Detect which cell encompasses the target text, then output its [X, Y] center coordinate. 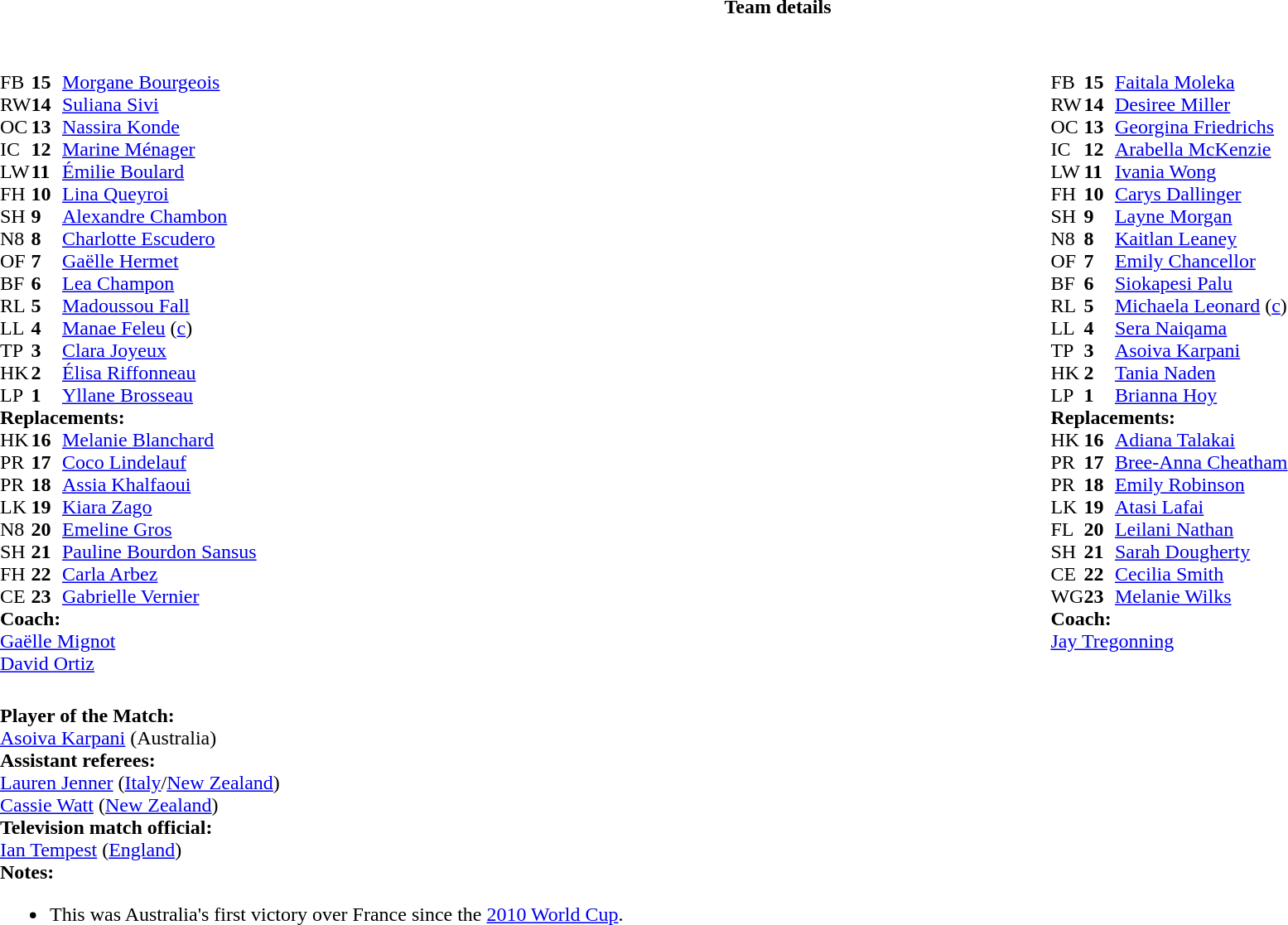
Carys Dallinger [1201, 194]
Gaëlle Hermet [159, 262]
Madoussou Fall [159, 306]
Cecilia Smith [1201, 575]
Carla Arbez [159, 575]
Alexandre Chambon [159, 217]
Michaela Leonard (c) [1201, 306]
Gabrielle Vernier [159, 596]
Tania Naden [1201, 373]
Siokapesi Palu [1201, 283]
Faitala Moleka [1201, 83]
Pauline Bourdon Sansus [159, 552]
Ivania Wong [1201, 172]
Desiree Miller [1201, 104]
Jay Tregonning [1169, 641]
Melanie Blanchard [159, 441]
Emily Robinson [1201, 485]
Charlotte Escudero [159, 238]
FL [1067, 530]
Nassira Konde [159, 128]
Clara Joyeux [159, 351]
Sera Naiqama [1201, 328]
Kiara Zago [159, 507]
Bree-Anna Cheatham [1201, 462]
Arabella McKenzie [1201, 149]
Leilani Nathan [1201, 530]
Suliana Sivi [159, 104]
Brianna Hoy [1201, 396]
Atasi Lafai [1201, 507]
Layne Morgan [1201, 217]
Kaitlan Leaney [1201, 238]
Coco Lindelauf [159, 462]
Morgane Bourgeois [159, 83]
Gaëlle Mignot David Ortiz [128, 653]
Élisa Riffonneau [159, 373]
Marine Ménager [159, 149]
Lina Queyroi [159, 194]
Emeline Gros [159, 530]
Émilie Boulard [159, 172]
Yllane Brosseau [159, 396]
Georgina Friedrichs [1201, 128]
Melanie Wilks [1201, 596]
Emily Chancellor [1201, 262]
Manae Feleu (c) [159, 328]
Adiana Talakai [1201, 441]
Asoiva Karpani [1201, 351]
Assia Khalfaoui [159, 485]
WG [1067, 596]
Sarah Dougherty [1201, 552]
Lea Champon [159, 283]
